Provide the [x, y] coordinate of the cell's center where the given text is located.  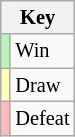
Draw [42, 85]
Win [42, 51]
Key [38, 17]
Defeat [42, 118]
